Identify which cell holds the provided text, then report its [x, y] central coordinate. 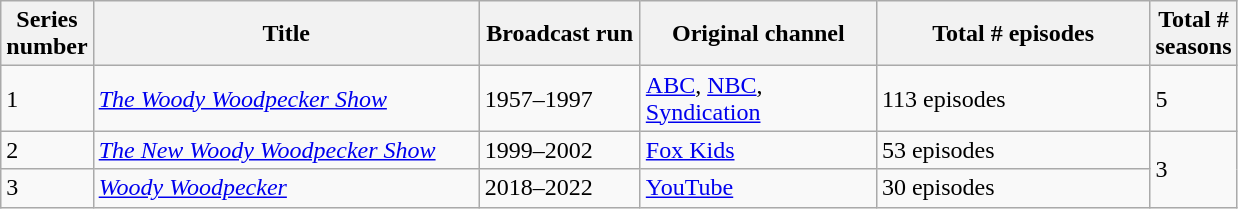
2 [47, 150]
Fox Kids [758, 150]
The Woody Woodpecker Show [286, 98]
The New Woody Woodpecker Show [286, 150]
YouTube [758, 188]
113 episodes [1013, 98]
Total # seasons [1194, 34]
30 episodes [1013, 188]
1 [47, 98]
Series number [47, 34]
2018–2022 [560, 188]
5 [1194, 98]
Total # episodes [1013, 34]
1999–2002 [560, 150]
1957–1997 [560, 98]
Broadcast run [560, 34]
Title [286, 34]
53 episodes [1013, 150]
Woody Woodpecker [286, 188]
ABC, NBC, Syndication [758, 98]
Original channel [758, 34]
